Extract the [X, Y] coordinate from the center of the cell holding the provided text.  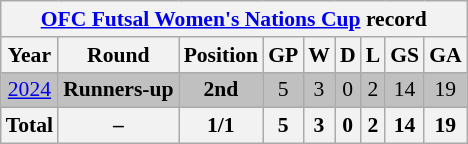
Position [221, 55]
GS [404, 55]
1/1 [221, 126]
W [319, 55]
– [118, 126]
L [374, 55]
GP [283, 55]
Round [118, 55]
Runners-up [118, 90]
OFC Futsal Women's Nations Cup record [234, 19]
2024 [30, 90]
GA [446, 55]
2nd [221, 90]
Year [30, 55]
D [348, 55]
Total [30, 126]
